Find where the given text appears and provide that cell's center as [x, y] coordinate. 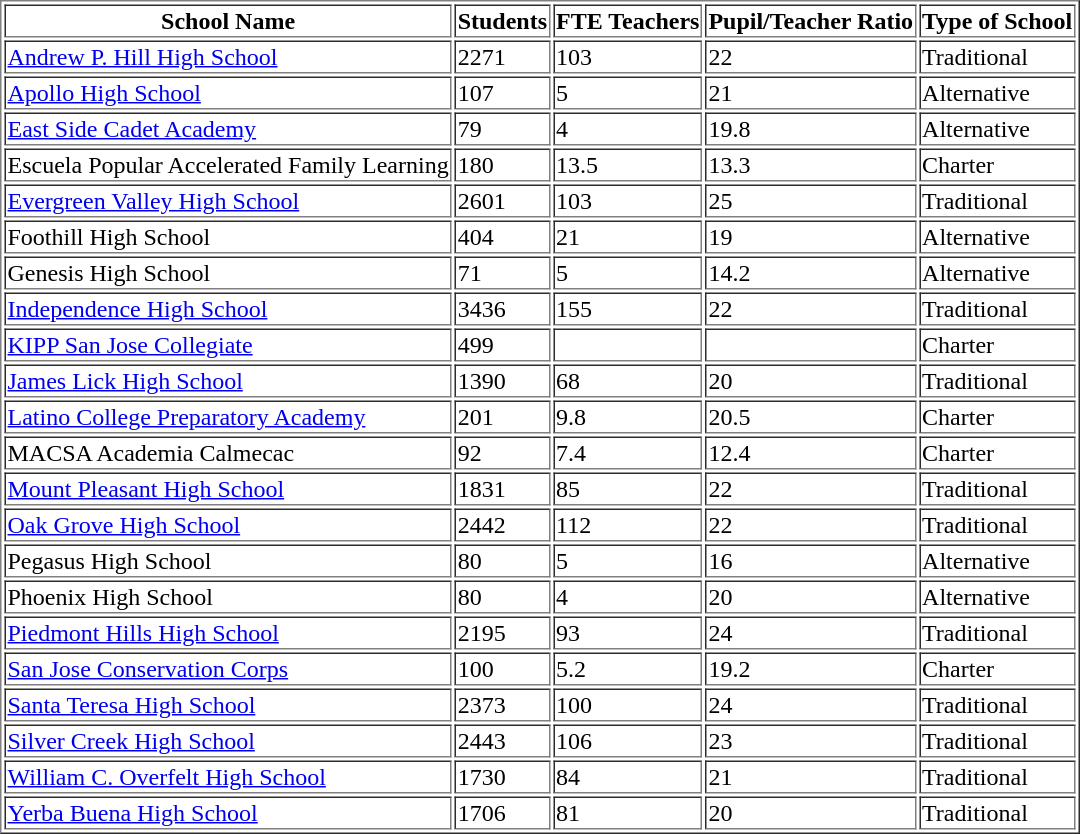
155 [628, 308]
25 [810, 200]
Silver Creek High School [228, 740]
Yerba Buena High School [228, 812]
5.2 [628, 668]
16 [810, 560]
19.2 [810, 668]
12.4 [810, 452]
7.4 [628, 452]
3436 [502, 308]
Escuela Popular Accelerated Family Learning [228, 164]
20.5 [810, 416]
Latino College Preparatory Academy [228, 416]
Andrew P. Hill High School [228, 56]
85 [628, 488]
School Name [228, 20]
79 [502, 128]
Apollo High School [228, 92]
93 [628, 632]
MACSA Academia Calmecac [228, 452]
2443 [502, 740]
106 [628, 740]
James Lick High School [228, 380]
201 [502, 416]
499 [502, 344]
Genesis High School [228, 272]
71 [502, 272]
Students [502, 20]
Type of School [997, 20]
1706 [502, 812]
13.3 [810, 164]
84 [628, 776]
112 [628, 524]
San Jose Conservation Corps [228, 668]
William C. Overfelt High School [228, 776]
Pegasus High School [228, 560]
23 [810, 740]
Mount Pleasant High School [228, 488]
Foothill High School [228, 236]
KIPP San Jose Collegiate [228, 344]
404 [502, 236]
19.8 [810, 128]
Independence High School [228, 308]
East Side Cadet Academy [228, 128]
2442 [502, 524]
180 [502, 164]
Pupil/Teacher Ratio [810, 20]
13.5 [628, 164]
1390 [502, 380]
14.2 [810, 272]
2601 [502, 200]
Piedmont Hills High School [228, 632]
9.8 [628, 416]
Santa Teresa High School [228, 704]
2373 [502, 704]
92 [502, 452]
2271 [502, 56]
19 [810, 236]
2195 [502, 632]
Evergreen Valley High School [228, 200]
1730 [502, 776]
1831 [502, 488]
81 [628, 812]
FTE Teachers [628, 20]
Oak Grove High School [228, 524]
68 [628, 380]
107 [502, 92]
Phoenix High School [228, 596]
